Output the [x, y] coordinate of the center of the cell containing the given text.  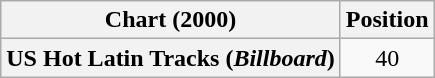
40 [387, 58]
Position [387, 20]
US Hot Latin Tracks (Billboard) [171, 58]
Chart (2000) [171, 20]
